Detect which cell encompasses the target text, then output its [x, y] center coordinate. 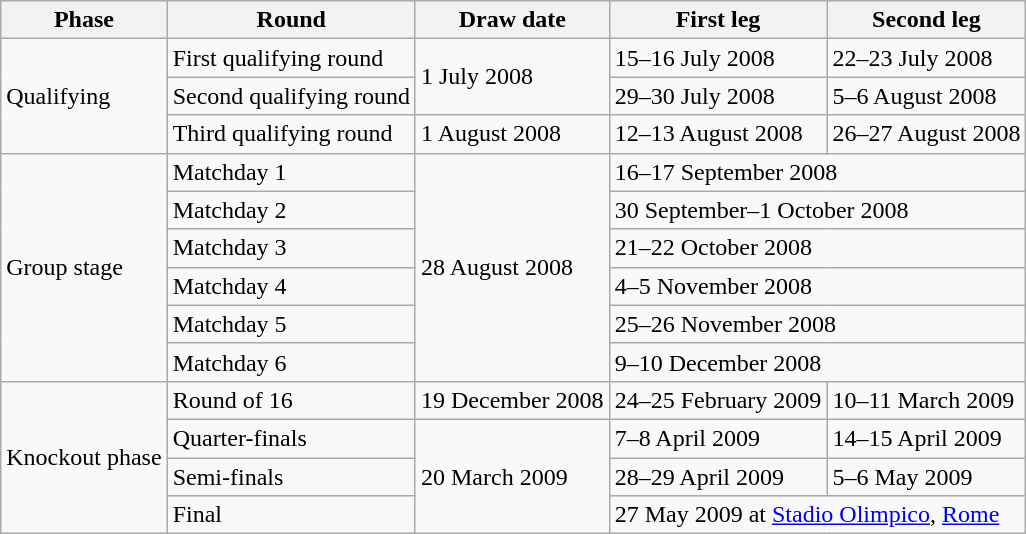
10–11 March 2009 [926, 400]
12–13 August 2008 [718, 134]
First qualifying round [291, 58]
15–16 July 2008 [718, 58]
Qualifying [84, 96]
28 August 2008 [512, 267]
Third qualifying round [291, 134]
5–6 August 2008 [926, 96]
Second leg [926, 20]
26–27 August 2008 [926, 134]
1 August 2008 [512, 134]
Round [291, 20]
7–8 April 2009 [718, 438]
Matchday 4 [291, 286]
Phase [84, 20]
Semi-finals [291, 477]
Matchday 6 [291, 362]
29–30 July 2008 [718, 96]
20 March 2009 [512, 476]
Draw date [512, 20]
Quarter-finals [291, 438]
30 September–1 October 2008 [818, 210]
First leg [718, 20]
Second qualifying round [291, 96]
1 July 2008 [512, 77]
27 May 2009 at Stadio Olimpico, Rome [818, 515]
Final [291, 515]
9–10 December 2008 [818, 362]
Matchday 2 [291, 210]
Matchday 5 [291, 324]
5–6 May 2009 [926, 477]
4–5 November 2008 [818, 286]
16–17 September 2008 [818, 172]
19 December 2008 [512, 400]
Knockout phase [84, 457]
Group stage [84, 267]
14–15 April 2009 [926, 438]
24–25 February 2009 [718, 400]
Matchday 1 [291, 172]
Round of 16 [291, 400]
28–29 April 2009 [718, 477]
Matchday 3 [291, 248]
21–22 October 2008 [818, 248]
22–23 July 2008 [926, 58]
25–26 November 2008 [818, 324]
